Pinpoint the cell where the given text exists, returning its (x, y) midpoint coordinate. 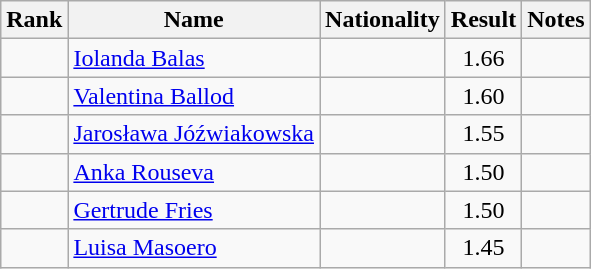
Notes (556, 20)
Rank (34, 20)
Jarosława Jóźwiakowska (194, 134)
Name (194, 20)
1.55 (483, 134)
Result (483, 20)
Anka Rouseva (194, 172)
1.66 (483, 58)
1.45 (483, 248)
1.60 (483, 96)
Luisa Masoero (194, 248)
Nationality (383, 20)
Gertrude Fries (194, 210)
Iolanda Balas (194, 58)
Valentina Ballod (194, 96)
